Identify which cell holds the provided text, then report its [x, y] central coordinate. 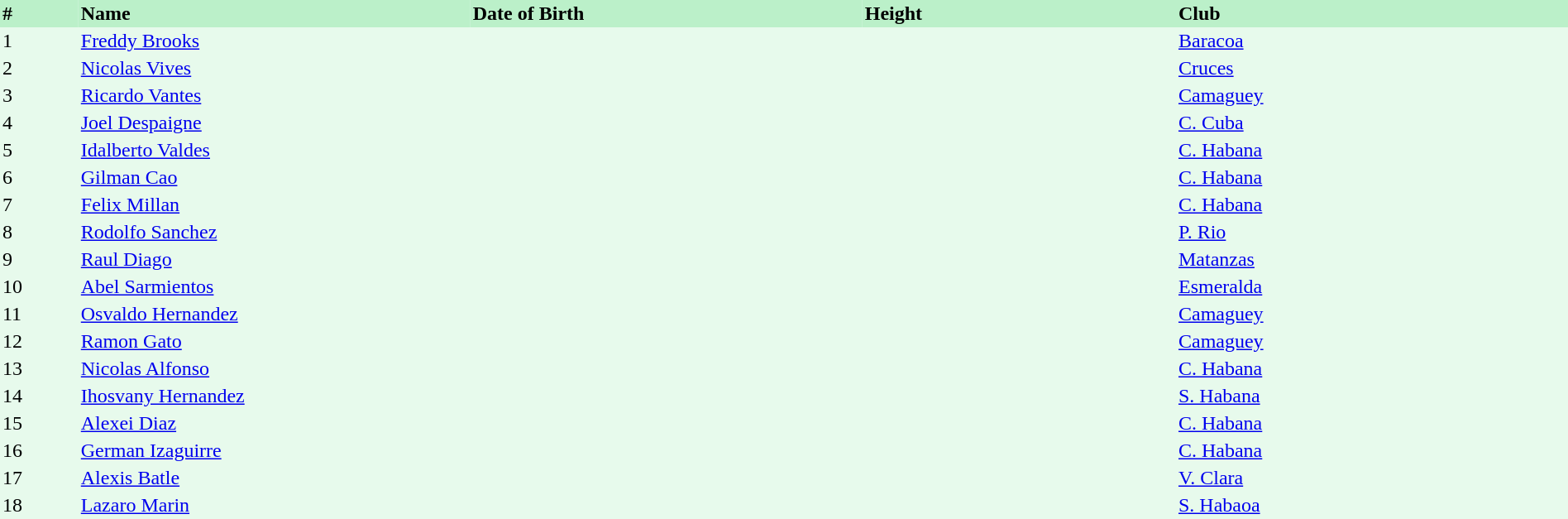
V. Clara [1372, 478]
Matanzas [1372, 260]
Lazaro Marin [275, 505]
2 [40, 68]
16 [40, 450]
1 [40, 41]
Date of Birth [667, 13]
Ricardo Vantes [275, 96]
14 [40, 396]
17 [40, 478]
# [40, 13]
Ramon Gato [275, 341]
Raul Diago [275, 260]
Nicolas Alfonso [275, 369]
Osvaldo Hernandez [275, 315]
5 [40, 151]
Height [1019, 13]
Alexis Batle [275, 478]
18 [40, 505]
9 [40, 260]
11 [40, 315]
Abel Sarmientos [275, 286]
Freddy Brooks [275, 41]
Cruces [1372, 68]
Nicolas Vives [275, 68]
Esmeralda [1372, 286]
P. Rio [1372, 232]
Idalberto Valdes [275, 151]
Joel Despaigne [275, 123]
Baracoa [1372, 41]
15 [40, 424]
Gilman Cao [275, 177]
Name [275, 13]
C. Cuba [1372, 123]
Ihosvany Hernandez [275, 396]
8 [40, 232]
7 [40, 205]
12 [40, 341]
4 [40, 123]
Rodolfo Sanchez [275, 232]
Alexei Diaz [275, 424]
6 [40, 177]
3 [40, 96]
S. Habana [1372, 396]
Felix Millan [275, 205]
S. Habaoa [1372, 505]
10 [40, 286]
13 [40, 369]
Club [1372, 13]
German Izaguirre [275, 450]
